Find where the given text appears and provide that cell's center as (X, Y) coordinate. 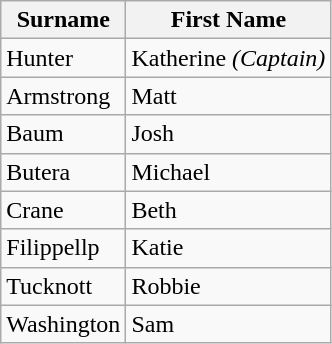
Beth (228, 210)
Matt (228, 96)
Katie (228, 248)
Katherine (Captain) (228, 58)
Sam (228, 324)
Josh (228, 134)
Robbie (228, 286)
Butera (64, 172)
Michael (228, 172)
Baum (64, 134)
Surname (64, 20)
Armstrong (64, 96)
Filippellp (64, 248)
Washington (64, 324)
Hunter (64, 58)
Crane (64, 210)
First Name (228, 20)
Tucknott (64, 286)
